Capture the cell that displays the provided text and extract its [x, y] central coordinate. 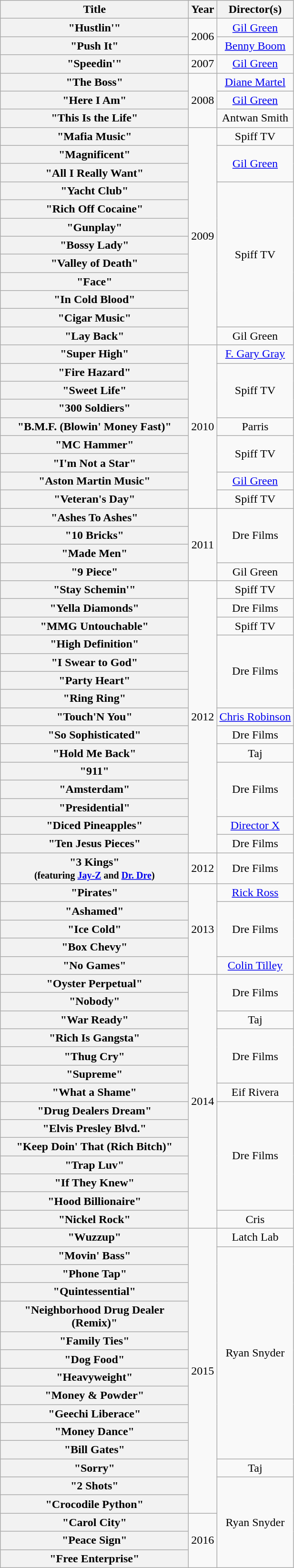
2008 [203, 100]
Director X [255, 826]
"Dog Food" [94, 1359]
"War Ready" [94, 1020]
"Valley of Death" [94, 263]
"Push It" [94, 46]
"Hustlin'" [94, 28]
"This Is the Life" [94, 118]
"Magnificent" [94, 154]
"The Boss" [94, 82]
Colin Tilley [255, 965]
"Hold Me Back" [94, 753]
"Here I Am" [94, 100]
2011 [203, 544]
"Supreme" [94, 1074]
"Rich Off Cocaine" [94, 209]
"10 Bricks" [94, 536]
"Speedin'" [94, 64]
Rick Ross [255, 893]
"Free Enterprise" [94, 1558]
"Ashes To Ashes" [94, 517]
"Bossy Lady" [94, 245]
"Yella Diamonds" [94, 608]
"All I Really Want" [94, 172]
"Rich Is Gangsta" [94, 1038]
2014 [203, 1102]
"Lay Back" [94, 336]
"I'm Not a Star" [94, 463]
2007 [203, 64]
"Veteran's Day" [94, 499]
Diane Martel [255, 82]
Latch Lab [255, 1237]
Chris Robinson [255, 717]
Benny Boom [255, 46]
2015 [203, 1371]
"Mafia Music" [94, 136]
"Movin' Bass" [94, 1255]
"Nobody" [94, 1001]
"So Sophisticated" [94, 735]
"Neighborhood Drug Dealer (Remix)" [94, 1316]
"Amsterdam" [94, 789]
"Stay Schemin'" [94, 590]
"B.M.F. (Blowin' Money Fast)" [94, 426]
"If They Knew" [94, 1183]
"Ring Ring" [94, 698]
"Oyster Perpetual" [94, 983]
"I Swear to God" [94, 662]
"Wuzzup" [94, 1237]
"Touch'N You" [94, 717]
"Face" [94, 282]
2010 [203, 427]
Director(s) [255, 10]
"In Cold Blood" [94, 300]
2013 [203, 929]
"MMG Untouchable" [94, 626]
2009 [203, 236]
"Quintessential" [94, 1292]
"Made Men" [94, 554]
"High Definition" [94, 644]
"Ice Cold" [94, 929]
"Aston Martin Music" [94, 481]
"Money Dance" [94, 1432]
"Elvis Presley Blvd." [94, 1129]
"300 Soldiers" [94, 408]
Title [94, 10]
"Party Heart" [94, 680]
"Bill Gates" [94, 1450]
Antwan Smith [255, 118]
"Ashamed" [94, 911]
"911" [94, 771]
"MC Hammer" [94, 445]
2006 [203, 37]
"Trap Luv" [94, 1165]
"Crocodile Python" [94, 1504]
"Geechi Liberace" [94, 1414]
"Family Ties" [94, 1341]
"Gunplay" [94, 227]
"9 Piece" [94, 572]
"Super High" [94, 354]
"Money & Powder" [94, 1395]
2016 [203, 1540]
"Sweet Life" [94, 390]
"Fire Hazard" [94, 372]
"Heavyweight" [94, 1377]
"What a Shame" [94, 1092]
"Pirates" [94, 893]
Cris [255, 1219]
"No Games" [94, 965]
"Hood Billionaire" [94, 1201]
"Ten Jesus Pieces" [94, 844]
"Keep Doin' That (Rich Bitch)" [94, 1147]
"Presidential" [94, 808]
Parris [255, 426]
"Box Chevy" [94, 947]
"Yacht Club" [94, 191]
"3 Kings"(featuring Jay-Z and Dr. Dre) [94, 868]
"Thug Cry" [94, 1056]
Eif Rivera [255, 1092]
"2 Shots" [94, 1486]
"Diced Pineapples" [94, 826]
"Phone Tap" [94, 1274]
F. Gary Gray [255, 354]
Year [203, 10]
"Cigar Music" [94, 318]
"Sorry" [94, 1468]
"Drug Dealers Dream" [94, 1111]
"Carol City" [94, 1522]
"Peace Sign" [94, 1540]
"Nickel Rock" [94, 1219]
